Search for the cell housing the specified text and yield its (x, y) center coordinate. 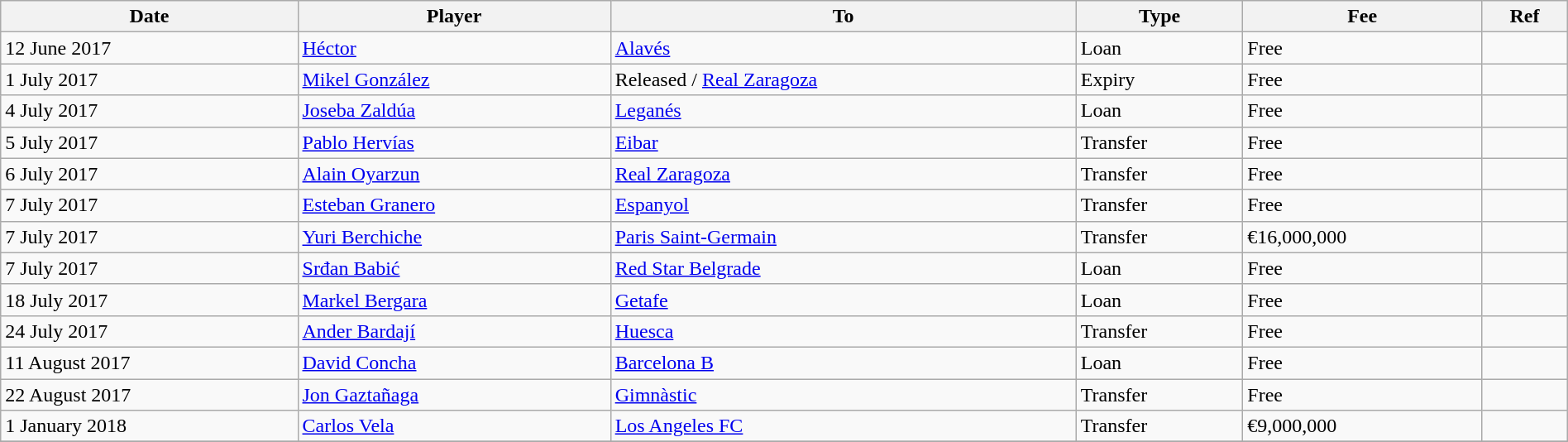
€9,000,000 (1363, 426)
Date (149, 17)
Huesca (844, 331)
Los Angeles FC (844, 426)
4 July 2017 (149, 111)
18 July 2017 (149, 300)
Jon Gaztañaga (454, 395)
12 June 2017 (149, 48)
Esteban Granero (454, 205)
To (844, 17)
Fee (1363, 17)
Srđan Babić (454, 268)
Joseba Zaldúa (454, 111)
1 January 2018 (149, 426)
Markel Bergara (454, 300)
11 August 2017 (149, 363)
Yuri Berchiche (454, 237)
Ander Bardají (454, 331)
1 July 2017 (149, 79)
6 July 2017 (149, 174)
Héctor (454, 48)
22 August 2017 (149, 395)
Alavés (844, 48)
Paris Saint-Germain (844, 237)
€16,000,000 (1363, 237)
Eibar (844, 142)
Expiry (1159, 79)
24 July 2017 (149, 331)
Mikel González (454, 79)
Espanyol (844, 205)
Red Star Belgrade (844, 268)
David Concha (454, 363)
Ref (1525, 17)
Type (1159, 17)
Real Zaragoza (844, 174)
Getafe (844, 300)
Player (454, 17)
Alain Oyarzun (454, 174)
Barcelona B (844, 363)
Leganés (844, 111)
Pablo Hervías (454, 142)
Released / Real Zaragoza (844, 79)
5 July 2017 (149, 142)
Carlos Vela (454, 426)
Gimnàstic (844, 395)
